Locate the cell with the specified text and output its [x, y] center coordinate. 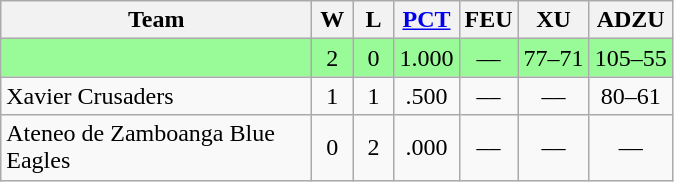
PCT [426, 20]
105–55 [630, 58]
Team [156, 20]
XU [554, 20]
.000 [426, 148]
FEU [488, 20]
77–71 [554, 58]
L [374, 20]
1.000 [426, 58]
80–61 [630, 96]
.500 [426, 96]
Xavier Crusaders [156, 96]
W [332, 20]
Ateneo de Zamboanga Blue Eagles [156, 148]
ADZU [630, 20]
